From the cell containing the given text, extract its center point as [x, y] coordinate. 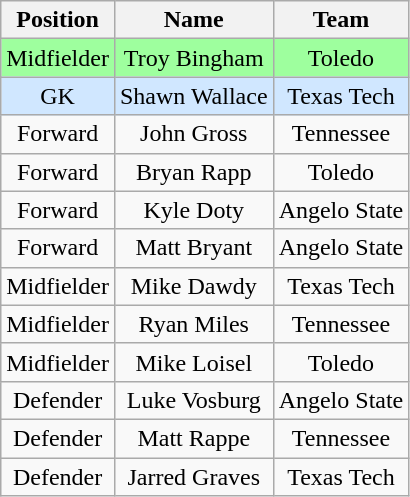
GK [58, 96]
Shawn Wallace [194, 96]
Matt Bryant [194, 248]
Position [58, 20]
John Gross [194, 134]
Luke Vosburg [194, 400]
Mike Loisel [194, 362]
Matt Rappe [194, 438]
Jarred Graves [194, 477]
Bryan Rapp [194, 172]
Ryan Miles [194, 324]
Kyle Doty [194, 210]
Team [341, 20]
Mike Dawdy [194, 286]
Troy Bingham [194, 58]
Name [194, 20]
